Output the (x, y) coordinate of the center of the cell containing the given text.  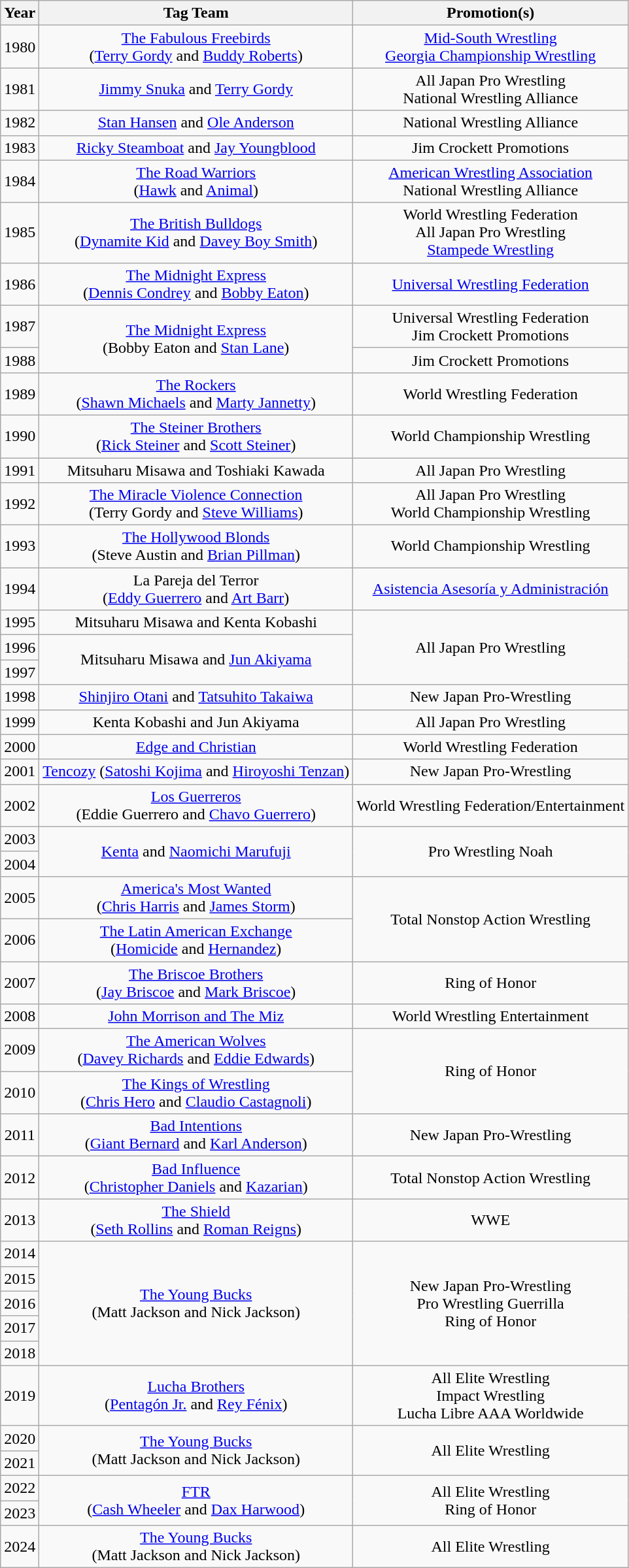
Los Guerreros(Eddie Guerrero and Chavo Guerrero) (196, 805)
2014 (20, 1254)
Bad Intentions(Giant Bernard and Karl Anderson) (196, 1135)
2022 (20, 1488)
2017 (20, 1328)
2015 (20, 1279)
Bad Influence(Christopher Daniels and Kazarian) (196, 1177)
2018 (20, 1353)
Mitsuharu Misawa and Toshiaki Kawada (196, 470)
All Elite WrestlingImpact WrestlingLucha Libre AAA Worldwide (490, 1396)
2023 (20, 1512)
2009 (20, 1051)
2021 (20, 1463)
2019 (20, 1396)
2011 (20, 1135)
New Japan Pro-WrestlingPro Wrestling GuerrillaRing of Honor (490, 1303)
1998 (20, 697)
Stan Hansen and Ole Anderson (196, 123)
Mitsuharu Misawa and Jun Akiyama (196, 660)
Tag Team (196, 13)
National Wrestling Alliance (490, 123)
1982 (20, 123)
1996 (20, 647)
Promotion(s) (490, 13)
2013 (20, 1220)
La Pareja del Terror(Eddy Guerrero and Art Barr) (196, 589)
1989 (20, 393)
1986 (20, 284)
Pro Wrestling Noah (490, 851)
Mid-South WrestlingGeorgia Championship Wrestling (490, 47)
1995 (20, 623)
2012 (20, 1177)
The Midnight Express(Dennis Condrey and Bobby Eaton) (196, 284)
Jimmy Snuka and Terry Gordy (196, 89)
2007 (20, 983)
2005 (20, 898)
Universal Wrestling Federation (490, 284)
John Morrison and The Miz (196, 1017)
America's Most Wanted(Chris Harris and James Storm) (196, 898)
1983 (20, 148)
1980 (20, 47)
Asistencia Asesoría y Administración (490, 589)
The Hollywood Blonds(Steve Austin and Brian Pillman) (196, 546)
Mitsuharu Misawa and Kenta Kobashi (196, 623)
1987 (20, 327)
Year (20, 13)
American Wrestling AssociationNational Wrestling Alliance (490, 182)
All Japan Pro WrestlingNational Wrestling Alliance (490, 89)
2024 (20, 1547)
World Wrestling FederationAll Japan Pro WrestlingStampede Wrestling (490, 233)
Edge and Christian (196, 747)
2010 (20, 1092)
2008 (20, 1017)
The Shield(Seth Rollins and Roman Reigns) (196, 1220)
1990 (20, 436)
The American Wolves(Davey Richards and Eddie Edwards) (196, 1051)
2003 (20, 839)
1988 (20, 360)
The Latin American Exchange(Homicide and Hernandez) (196, 939)
2020 (20, 1438)
The Rockers(Shawn Michaels and Marty Jannetty) (196, 393)
FTR(Cash Wheeler and Dax Harwood) (196, 1500)
Ricky Steamboat and Jay Youngblood (196, 148)
Tencozy (Satoshi Kojima and Hiroyoshi Tenzan) (196, 772)
Universal Wrestling FederationJim Crockett Promotions (490, 327)
World Wrestling Federation/Entertainment (490, 805)
1993 (20, 546)
2006 (20, 939)
1991 (20, 470)
WWE (490, 1220)
Kenta Kobashi and Jun Akiyama (196, 722)
1992 (20, 504)
The Midnight Express(Bobby Eaton and Stan Lane) (196, 338)
1994 (20, 589)
2000 (20, 747)
World Wrestling Entertainment (490, 1017)
1981 (20, 89)
Kenta and Naomichi Marufuji (196, 851)
2001 (20, 772)
The Fabulous Freebirds(Terry Gordy and Buddy Roberts) (196, 47)
1984 (20, 182)
2016 (20, 1303)
The Briscoe Brothers(Jay Briscoe and Mark Briscoe) (196, 983)
2004 (20, 864)
The Road Warriors(Hawk and Animal) (196, 182)
All Japan Pro WrestlingWorld Championship Wrestling (490, 504)
The British Bulldogs(Dynamite Kid and Davey Boy Smith) (196, 233)
The Miracle Violence Connection(Terry Gordy and Steve Williams) (196, 504)
1985 (20, 233)
The Kings of Wrestling(Chris Hero and Claudio Castagnoli) (196, 1092)
1999 (20, 722)
Shinjiro Otani and Tatsuhito Takaiwa (196, 697)
All Elite WrestlingRing of Honor (490, 1500)
The Steiner Brothers(Rick Steiner and Scott Steiner) (196, 436)
2002 (20, 805)
1997 (20, 672)
Lucha Brothers(Pentagón Jr. and Rey Fénix) (196, 1396)
